Find where the given text appears and provide that cell's center as [X, Y] coordinate. 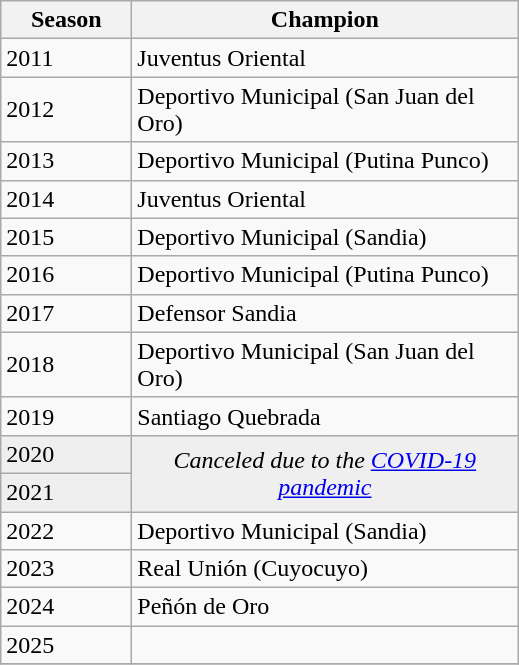
Champion [325, 20]
2025 [66, 645]
2016 [66, 275]
2021 [66, 492]
2023 [66, 569]
2013 [66, 161]
Season [66, 20]
2012 [66, 110]
2011 [66, 58]
2014 [66, 199]
Peñón de Oro [325, 607]
2024 [66, 607]
Canceled due to the COVID-19 pandemic [325, 473]
Real Unión (Cuyocuyo) [325, 569]
2019 [66, 416]
2022 [66, 531]
2020 [66, 454]
2017 [66, 313]
Defensor Sandia [325, 313]
2015 [66, 237]
Santiago Quebrada [325, 416]
2018 [66, 364]
